Return [X, Y] of the center of cell containing provided text 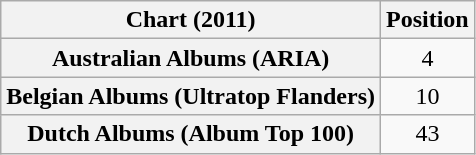
Dutch Albums (Album Top 100) [191, 134]
4 [428, 58]
Chart (2011) [191, 20]
10 [428, 96]
Belgian Albums (Ultratop Flanders) [191, 96]
43 [428, 134]
Australian Albums (ARIA) [191, 58]
Position [428, 20]
